Locate the cell with the specified text and output its [x, y] center coordinate. 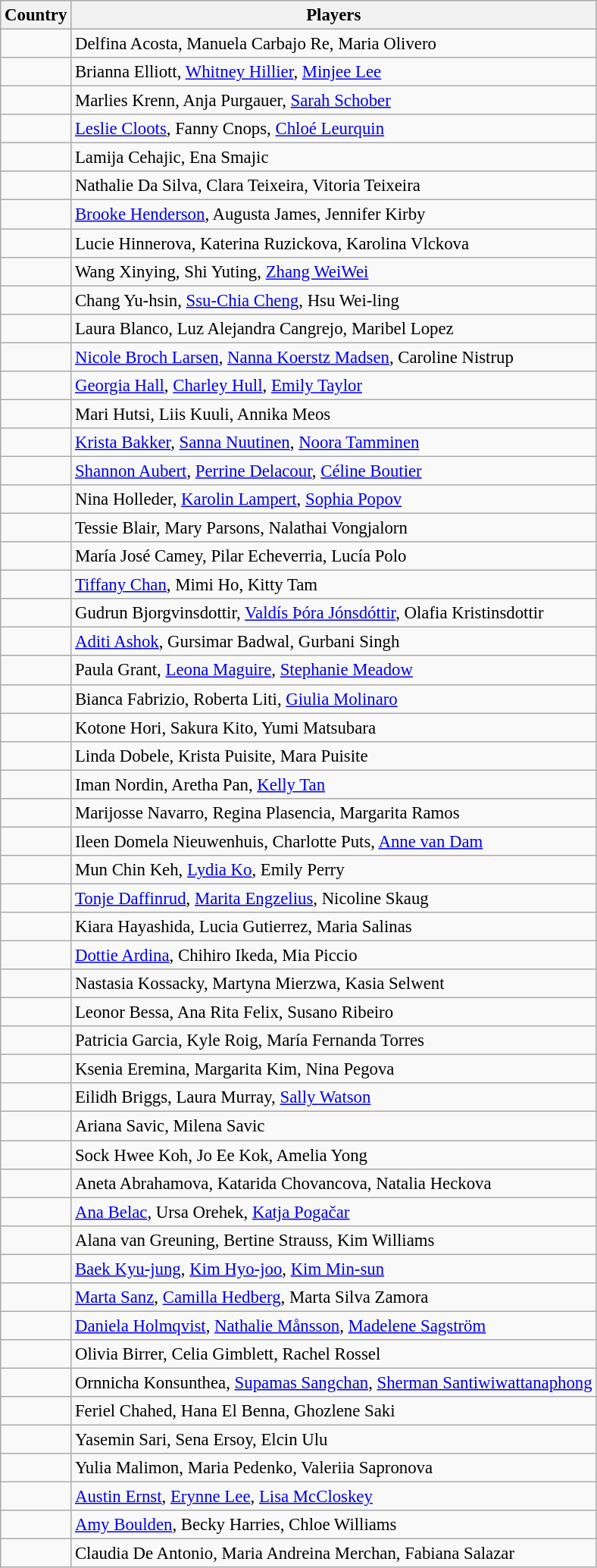
Ileen Domela Nieuwenhuis, Charlotte Puts, Anne van Dam [333, 841]
Baek Kyu-jung, Kim Hyo-joo, Kim Min-sun [333, 1269]
Mari Hutsi, Liis Kuuli, Annika Meos [333, 414]
Wang Xinying, Shi Yuting, Zhang WeiWei [333, 271]
Olivia Birrer, Celia Gimblett, Rachel Rossel [333, 1354]
Nina Holleder, Karolin Lampert, Sophia Popov [333, 499]
Ana Belac, Ursa Orehek, Katja Pogačar [333, 1212]
Ksenia Eremina, Margarita Kim, Nina Pegova [333, 1069]
Leonor Bessa, Ana Rita Felix, Susano Ribeiro [333, 1012]
Krista Bakker, Sanna Nuutinen, Noora Tamminen [333, 443]
Claudia De Antonio, Maria Andreina Merchan, Fabiana Salazar [333, 1554]
Shannon Aubert, Perrine Delacour, Céline Boutier [333, 471]
Mun Chin Keh, Lydia Ko, Emily Perry [333, 870]
Marijosse Navarro, Regina Plasencia, Margarita Ramos [333, 813]
Marlies Krenn, Anja Purgauer, Sarah Schober [333, 101]
Paula Grant, Leona Maguire, Stephanie Meadow [333, 671]
Country [36, 15]
Nastasia Kossacky, Martyna Mierzwa, Kasia Selwent [333, 984]
Feriel Chahed, Hana El Benna, Ghozlene Saki [333, 1411]
Brooke Henderson, Augusta James, Jennifer Kirby [333, 214]
Ornnicha Konsunthea, Supamas Sangchan, Sherman Santiwiwattanaphong [333, 1382]
Yulia Malimon, Maria Pedenko, Valeriia Sapronova [333, 1468]
Lucie Hinnerova, Katerina Ruzickova, Karolina Vlckova [333, 243]
Marta Sanz, Camilla Hedberg, Marta Silva Zamora [333, 1297]
Iman Nordin, Aretha Pan, Kelly Tan [333, 784]
Patricia Garcia, Kyle Roig, María Fernanda Torres [333, 1041]
Brianna Elliott, Whitney Hillier, Minjee Lee [333, 72]
Bianca Fabrizio, Roberta Liti, Giulia Molinaro [333, 699]
María José Camey, Pilar Echeverria, Lucía Polo [333, 556]
Yasemin Sari, Sena Ersoy, Elcin Ulu [333, 1440]
Georgia Hall, Charley Hull, Emily Taylor [333, 386]
Nicole Broch Larsen, Nanna Koerstz Madsen, Caroline Nistrup [333, 357]
Nathalie Da Silva, Clara Teixeira, Vitoria Teixeira [333, 186]
Amy Boulden, Becky Harries, Chloe Williams [333, 1525]
Alana van Greuning, Bertine Strauss, Kim Williams [333, 1240]
Tonje Daffinrud, Marita Engzelius, Nicoline Skaug [333, 898]
Gudrun Bjorgvinsdottir, Valdís Þóra Jónsdóttir, Olafia Kristinsdottir [333, 613]
Aneta Abrahamova, Katarida Chovancova, Natalia Heckova [333, 1183]
Delfina Acosta, Manuela Carbajo Re, Maria Olivero [333, 44]
Laura Blanco, Luz Alejandra Cangrejo, Maribel Lopez [333, 328]
Kiara Hayashida, Lucia Gutierrez, Maria Salinas [333, 927]
Ariana Savic, Milena Savic [333, 1126]
Dottie Ardina, Chihiro Ikeda, Mia Piccio [333, 956]
Eilidh Briggs, Laura Murray, Sally Watson [333, 1098]
Aditi Ashok, Gursimar Badwal, Gurbani Singh [333, 642]
Linda Dobele, Krista Puisite, Mara Puisite [333, 756]
Tessie Blair, Mary Parsons, Nalathai Vongjalorn [333, 528]
Daniela Holmqvist, Nathalie Månsson, Madelene Sagström [333, 1325]
Kotone Hori, Sakura Kito, Yumi Matsubara [333, 728]
Austin Ernst, Erynne Lee, Lisa McCloskey [333, 1497]
Chang Yu-hsin, Ssu-Chia Cheng, Hsu Wei-ling [333, 300]
Players [333, 15]
Sock Hwee Koh, Jo Ee Kok, Amelia Yong [333, 1155]
Leslie Cloots, Fanny Cnops, Chloé Leurquin [333, 129]
Tiffany Chan, Mimi Ho, Kitty Tam [333, 585]
Lamija Cehajic, Ena Smajic [333, 158]
